Provide the (X, Y) coordinate of the cell's center where the given text is located.  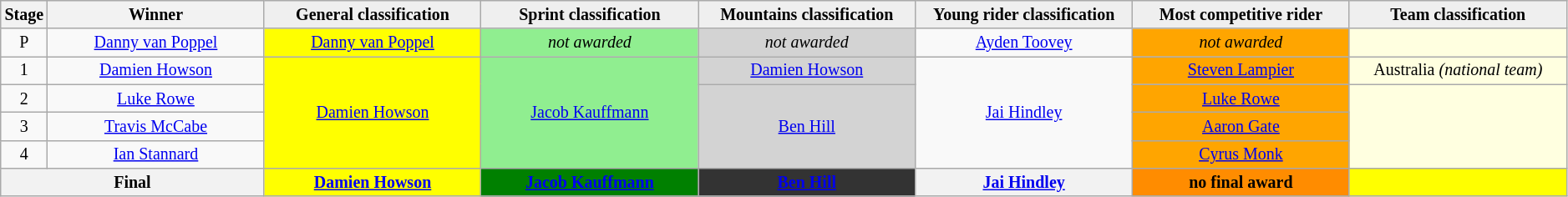
Final (132, 182)
Most competitive rider (1241, 15)
Aaron Gate (1241, 127)
Travis McCabe (155, 127)
4 (24, 154)
Mountains classification (807, 15)
Steven Lampier (1241, 70)
Cyrus Monk (1241, 154)
3 (24, 127)
no final award (1241, 182)
Australia (national team) (1458, 70)
Stage (24, 15)
1 (24, 70)
Ayden Toovey (1024, 43)
Winner (155, 15)
2 (24, 98)
General classification (373, 15)
Sprint classification (590, 15)
Young rider classification (1024, 15)
P (24, 43)
Team classification (1458, 15)
Ian Stannard (155, 154)
